Output the [X, Y] coordinate of the center of the cell containing the given text.  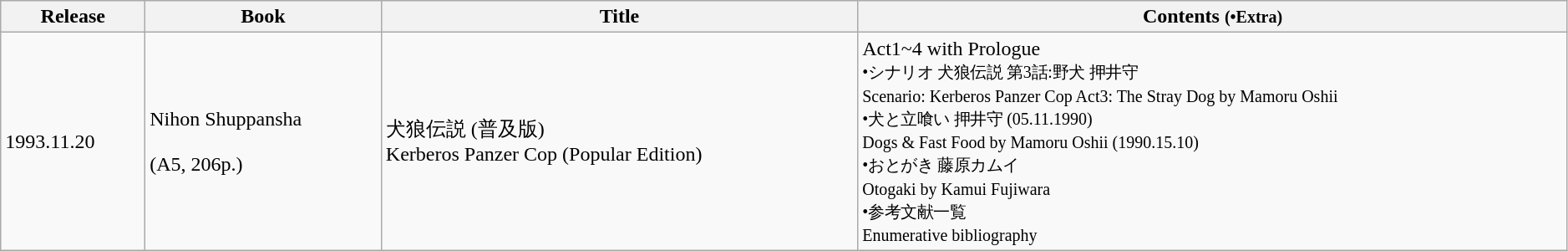
Book [264, 17]
Release [74, 17]
Contents (•Extra) [1213, 17]
犬狼伝説 (普及版)Kerberos Panzer Cop (Popular Edition) [619, 141]
Nihon Shuppansha(A5, 206p.) [264, 141]
1993.11.20 [74, 141]
Title [619, 17]
